From the cell containing the given text, extract its center point as [X, Y] coordinate. 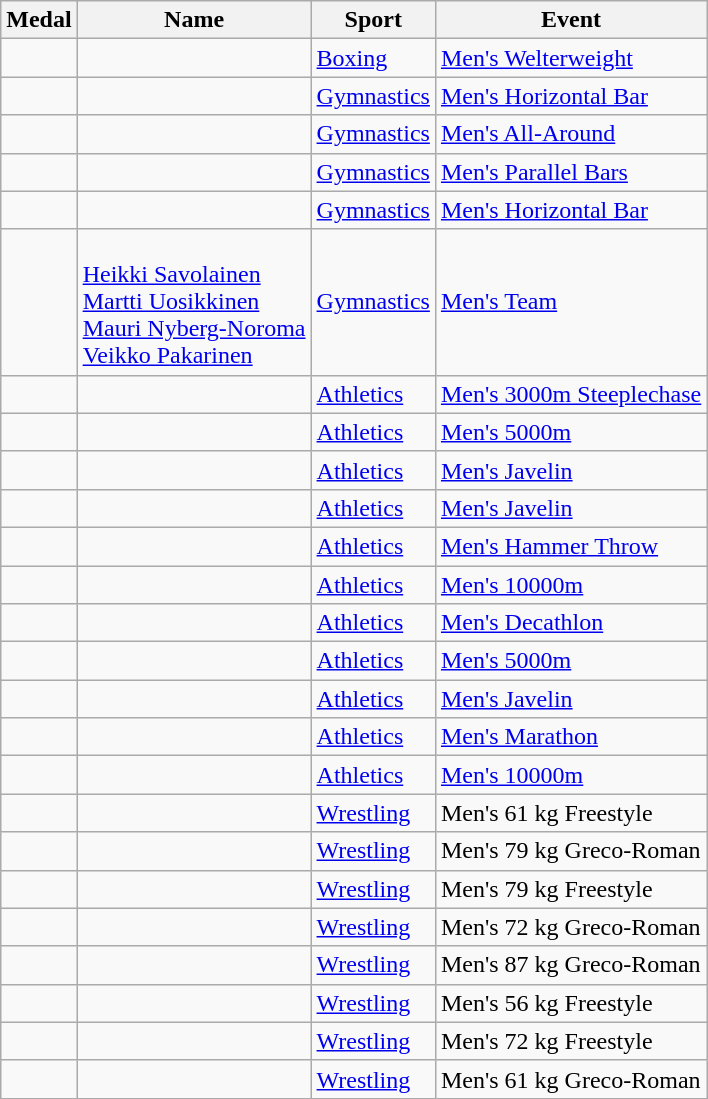
Men's 61 kg Freestyle [570, 813]
Men's 72 kg Greco-Roman [570, 927]
Men's Team [570, 302]
Event [570, 20]
Men's Marathon [570, 737]
Men's Welterweight [570, 58]
Men's 79 kg Greco-Roman [570, 851]
Sport [373, 20]
Boxing [373, 58]
Men's Hammer Throw [570, 546]
Men's 3000m Steeplechase [570, 394]
Men's 56 kg Freestyle [570, 1003]
Medal [39, 20]
Men's All-Around [570, 134]
Men's 72 kg Freestyle [570, 1041]
Men's 61 kg Greco-Roman [570, 1079]
Heikki Savolainen Martti Uosikkinen Mauri Nyberg-Noroma Veikko Pakarinen [194, 302]
Men's 79 kg Freestyle [570, 889]
Men's Parallel Bars [570, 172]
Name [194, 20]
Men's 87 kg Greco-Roman [570, 965]
Men's Decathlon [570, 623]
